Detect which cell encompasses the target text, then output its [x, y] center coordinate. 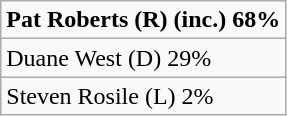
Duane West (D) 29% [144, 58]
Pat Roberts (R) (inc.) 68% [144, 20]
Steven Rosile (L) 2% [144, 96]
